Output the (x, y) coordinate of the center of the cell containing the given text.  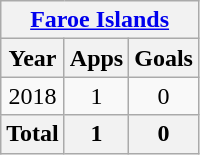
2018 (33, 96)
Apps (96, 58)
Faroe Islands (100, 20)
Year (33, 58)
Goals (164, 58)
Total (33, 134)
